Return the [X, Y] coordinate for the center point of the cell that contains the specified text.  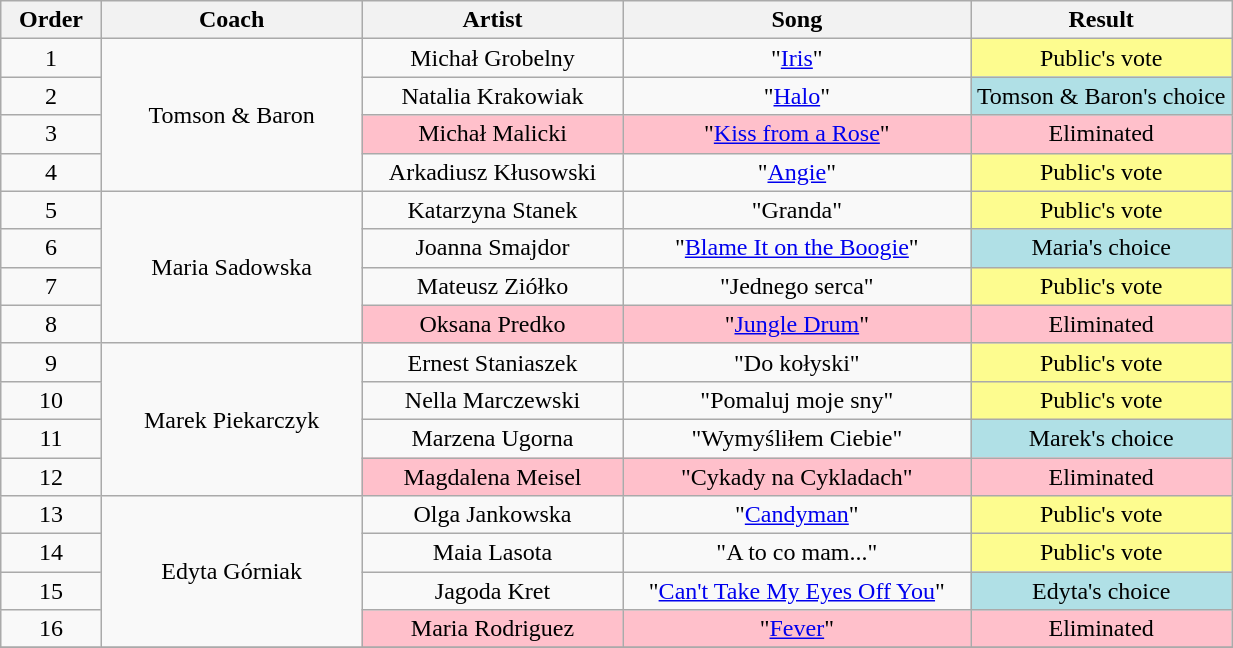
11 [51, 438]
Marzena Ugorna [492, 438]
"Halo" [797, 96]
"Candyman" [797, 515]
"Blame It on the Boogie" [797, 248]
Artist [492, 20]
Order [51, 20]
Oksana Predko [492, 324]
"Wymyśliłem Ciebie" [797, 438]
"Cykady na Cykladach" [797, 477]
Marek's choice [1102, 438]
"Kiss from a Rose" [797, 134]
Maria Rodriguez [492, 629]
Maria Sadowska [232, 267]
13 [51, 515]
Nella Marczewski [492, 400]
Tomson & Baron [232, 115]
Jagoda Kret [492, 591]
Edyta's choice [1102, 591]
"Can't Take My Eyes Off You" [797, 591]
2 [51, 96]
8 [51, 324]
Maria's choice [1102, 248]
10 [51, 400]
"Do kołyski" [797, 362]
Result [1102, 20]
12 [51, 477]
Olga Jankowska [492, 515]
"Iris" [797, 58]
Michał Grobelny [492, 58]
7 [51, 286]
Natalia Krakowiak [492, 96]
16 [51, 629]
1 [51, 58]
9 [51, 362]
"Angie" [797, 172]
15 [51, 591]
Tomson & Baron's choice [1102, 96]
Maia Lasota [492, 553]
Joanna Smajdor [492, 248]
3 [51, 134]
6 [51, 248]
"Granda" [797, 210]
Katarzyna Stanek [492, 210]
4 [51, 172]
Michał Malicki [492, 134]
Mateusz Ziółko [492, 286]
"Jungle Drum" [797, 324]
Coach [232, 20]
"Fever" [797, 629]
5 [51, 210]
Song [797, 20]
Arkadiusz Kłusowski [492, 172]
Edyta Górniak [232, 572]
14 [51, 553]
"A to co mam..." [797, 553]
"Pomaluj moje sny" [797, 400]
Ernest Staniaszek [492, 362]
"Jednego serca" [797, 286]
Marek Piekarczyk [232, 419]
Magdalena Meisel [492, 477]
